Provide the (X, Y) coordinate of the cell's center where the given text is located.  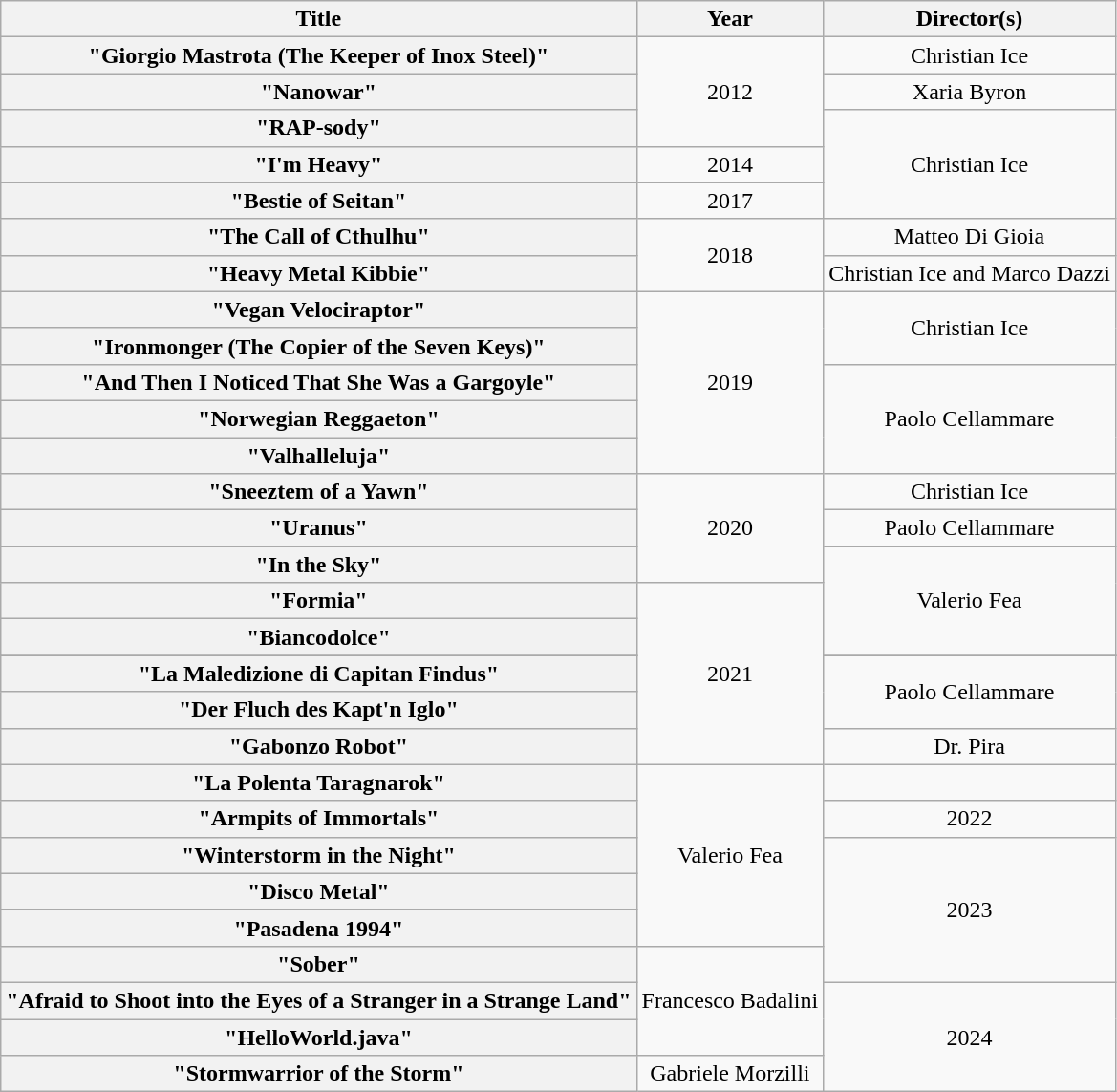
Director(s) (970, 19)
"Valhalleluja" (319, 456)
"Sneeztem of a Yawn" (319, 492)
"Afraid to Shoot into the Eyes of a Stranger in a Strange Land" (319, 1000)
"Pasadena 1994" (319, 928)
"Heavy Metal Kibbie" (319, 273)
"Winterstorm in the Night" (319, 855)
"In the Sky" (319, 565)
"Stormwarrior of the Storm" (319, 1074)
"La Maledizione di Capitan Findus" (319, 674)
"Der Fluch des Kapt'n Iglo" (319, 710)
2012 (730, 92)
"Gabonzo Robot" (319, 746)
"Sober" (319, 964)
"Biancodolce" (319, 637)
2017 (730, 201)
"And Then I Noticed That She Was a Gargoyle" (319, 382)
2022 (970, 819)
Gabriele Morzilli (730, 1074)
"Vegan Velociraptor" (319, 310)
"Nanowar" (319, 92)
2024 (970, 1037)
Matteo Di Gioia (970, 237)
"Giorgio Mastrota (The Keeper of Inox Steel)" (319, 55)
"I'm Heavy" (319, 164)
"Bestie of Seitan" (319, 201)
"Uranus" (319, 528)
2020 (730, 528)
"Disco Metal" (319, 891)
"La Polenta Taragnarok" (319, 782)
"RAP-sody" (319, 128)
Christian Ice and Marco Dazzi (970, 273)
"Norwegian Reggaeton" (319, 418)
2023 (970, 910)
"Armpits of Immortals" (319, 819)
Dr. Pira (970, 746)
Title (319, 19)
2014 (730, 164)
2019 (730, 382)
"HelloWorld.java" (319, 1037)
Year (730, 19)
Xaria Byron (970, 92)
"Ironmonger (The Copier of the Seven Keys)" (319, 346)
"The Call of Cthulhu" (319, 237)
Francesco Badalini (730, 1000)
2018 (730, 255)
"Formia" (319, 601)
2021 (730, 674)
